Return the (x, y) coordinate for the center point of the cell that contains the specified text.  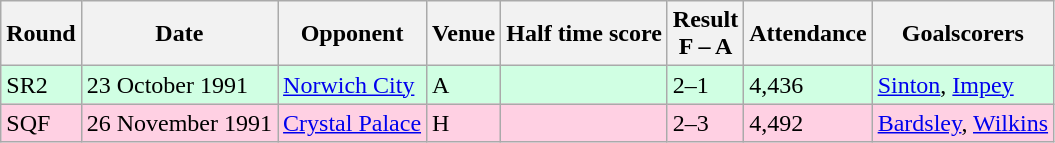
Sinton, Impey (962, 85)
A (464, 85)
SR2 (41, 85)
Crystal Palace (352, 123)
4,436 (808, 85)
4,492 (808, 123)
Goalscorers (962, 34)
ResultF – A (705, 34)
SQF (41, 123)
Opponent (352, 34)
Half time score (584, 34)
H (464, 123)
Norwich City (352, 85)
26 November 1991 (179, 123)
Date (179, 34)
Attendance (808, 34)
2–3 (705, 123)
2–1 (705, 85)
Round (41, 34)
Venue (464, 34)
Bardsley, Wilkins (962, 123)
23 October 1991 (179, 85)
